Determine the (x, y) coordinate at the center of the cell enclosing the given text.  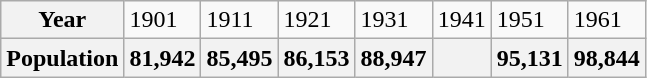
98,844 (606, 58)
Year (62, 20)
1961 (606, 20)
1921 (316, 20)
Population (62, 58)
86,153 (316, 58)
1951 (530, 20)
88,947 (394, 58)
81,942 (162, 58)
85,495 (240, 58)
1901 (162, 20)
95,131 (530, 58)
1941 (462, 20)
1911 (240, 20)
1931 (394, 20)
